Extract the (X, Y) coordinate from the center of the cell holding the provided text.  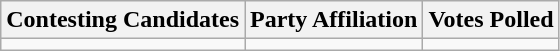
Contesting Candidates (123, 20)
Party Affiliation (334, 20)
Votes Polled (491, 20)
